Scan for the cell matching the given text and deliver its [X, Y] coordinate at center. 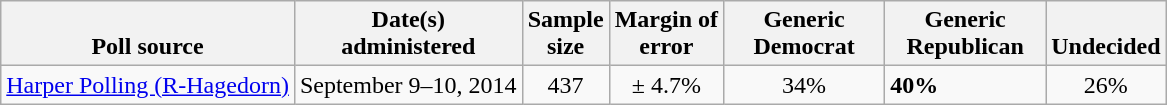
Samplesize [566, 34]
Margin oferror [666, 34]
34% [804, 85]
GenericRepublican [966, 34]
Undecided [1106, 34]
GenericDemocrat [804, 34]
Date(s)administered [408, 34]
September 9–10, 2014 [408, 85]
40% [966, 85]
Harper Polling (R-Hagedorn) [148, 85]
± 4.7% [666, 85]
26% [1106, 85]
Poll source [148, 34]
437 [566, 85]
